Return the [X, Y] coordinate for the center point of the cell that contains the specified text.  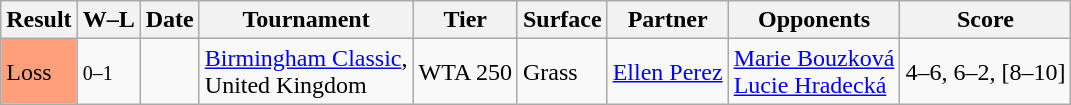
Date [170, 20]
Surface [562, 20]
Tier [465, 20]
Partner [668, 20]
4–6, 6–2, [8–10] [986, 72]
Loss [39, 72]
Marie Bouzková Lucie Hradecká [814, 72]
Tournament [306, 20]
Ellen Perez [668, 72]
Birmingham Classic, United Kingdom [306, 72]
Result [39, 20]
Score [986, 20]
Grass [562, 72]
0–1 [108, 72]
WTA 250 [465, 72]
Opponents [814, 20]
W–L [108, 20]
